Return (x, y) of the center of cell containing provided text 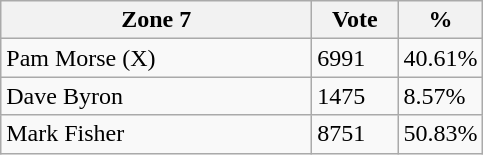
8.57% (440, 96)
Dave Byron (156, 96)
Pam Morse (X) (156, 58)
8751 (355, 134)
6991 (355, 58)
1475 (355, 96)
Zone 7 (156, 20)
Mark Fisher (156, 134)
Vote (355, 20)
40.61% (440, 58)
50.83% (440, 134)
% (440, 20)
